Output the (x, y) coordinate of the center of the cell containing the given text.  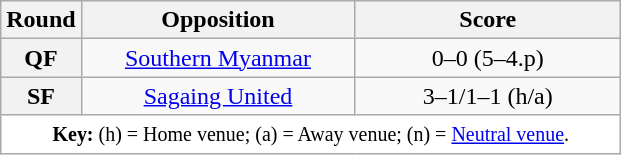
SF (41, 96)
QF (41, 58)
Sagaing United (218, 96)
3–1/1–1 (h/a) (488, 96)
Score (488, 20)
0–0 (5–4.p) (488, 58)
Southern Myanmar (218, 58)
Opposition (218, 20)
Key: (h) = Home venue; (a) = Away venue; (n) = Neutral venue. (311, 134)
Round (41, 20)
